Search for the cell housing the specified text and yield its [X, Y] center coordinate. 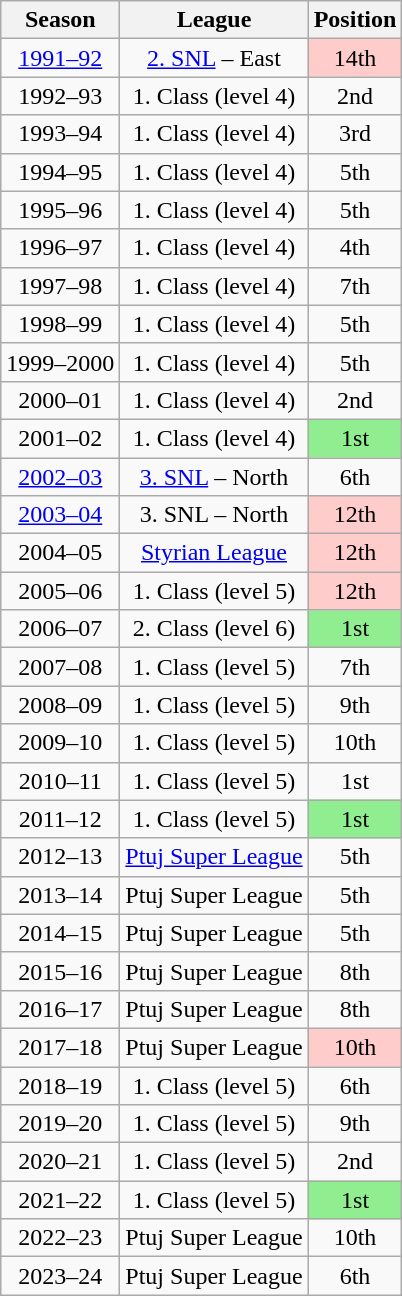
1994–95 [60, 172]
2004–05 [60, 553]
Styrian League [214, 553]
3rd [355, 134]
2001–02 [60, 438]
2018–19 [60, 1085]
2000–01 [60, 400]
2012–13 [60, 857]
4th [355, 248]
1999–2000 [60, 362]
1997–98 [60, 286]
2016–17 [60, 1009]
2017–18 [60, 1047]
2002–03 [60, 477]
2014–15 [60, 933]
1992–93 [60, 96]
1998–99 [60, 324]
2013–14 [60, 895]
14th [355, 58]
2021–22 [60, 1200]
Position [355, 20]
2010–11 [60, 781]
2006–07 [60, 629]
1991–92 [60, 58]
2. SNL – East [214, 58]
2003–04 [60, 515]
2009–10 [60, 743]
2008–09 [60, 705]
2015–16 [60, 971]
1993–94 [60, 134]
League [214, 20]
2019–20 [60, 1124]
2023–24 [60, 1276]
2020–21 [60, 1162]
2022–23 [60, 1238]
Season [60, 20]
2011–12 [60, 819]
2. Class (level 6) [214, 629]
2007–08 [60, 667]
2005–06 [60, 591]
1995–96 [60, 210]
1996–97 [60, 248]
